Find where the given text appears and provide that cell's center as (x, y) coordinate. 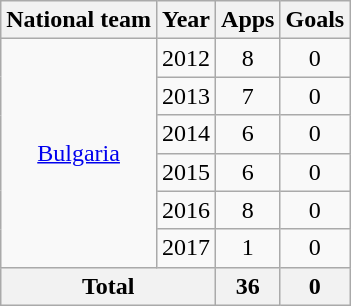
2015 (186, 172)
Year (186, 20)
2016 (186, 210)
36 (248, 286)
Apps (248, 20)
Total (108, 286)
2012 (186, 58)
Goals (315, 20)
2014 (186, 134)
1 (248, 248)
2013 (186, 96)
2017 (186, 248)
National team (79, 20)
Bulgaria (79, 153)
7 (248, 96)
